Pinpoint the cell where the given text exists, returning its (x, y) midpoint coordinate. 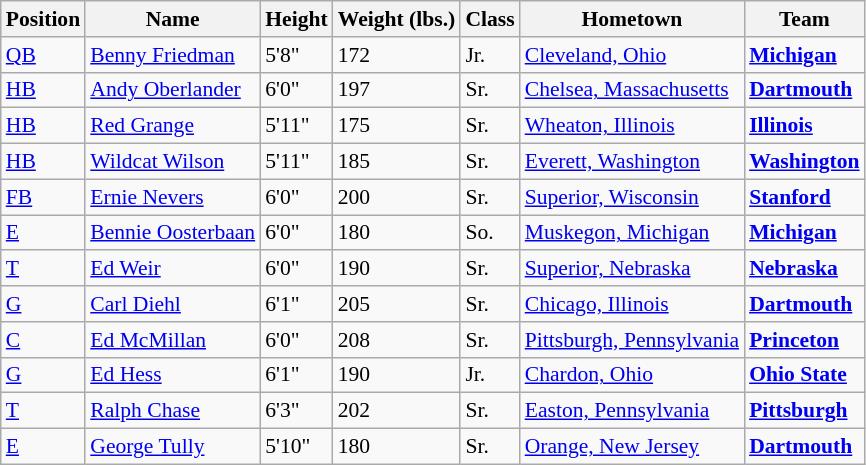
Wildcat Wilson (172, 162)
Weight (lbs.) (397, 19)
Pittsburgh, Pennsylvania (632, 340)
Cleveland, Ohio (632, 55)
Red Grange (172, 126)
Team (804, 19)
Ernie Nevers (172, 197)
Bennie Oosterbaan (172, 233)
Orange, New Jersey (632, 447)
Class (490, 19)
Ralph Chase (172, 411)
5'10" (296, 447)
Muskegon, Michigan (632, 233)
Everett, Washington (632, 162)
Andy Oberlander (172, 90)
George Tully (172, 447)
Superior, Nebraska (632, 269)
5'8" (296, 55)
Stanford (804, 197)
Hometown (632, 19)
Ed McMillan (172, 340)
C (43, 340)
QB (43, 55)
Illinois (804, 126)
Chardon, Ohio (632, 375)
172 (397, 55)
FB (43, 197)
Washington (804, 162)
So. (490, 233)
Position (43, 19)
208 (397, 340)
Wheaton, Illinois (632, 126)
Superior, Wisconsin (632, 197)
Princeton (804, 340)
Easton, Pennsylvania (632, 411)
Chelsea, Massachusetts (632, 90)
Carl Diehl (172, 304)
Ed Hess (172, 375)
Name (172, 19)
Benny Friedman (172, 55)
202 (397, 411)
200 (397, 197)
185 (397, 162)
175 (397, 126)
Ohio State (804, 375)
Nebraska (804, 269)
6'3" (296, 411)
205 (397, 304)
Pittsburgh (804, 411)
197 (397, 90)
Ed Weir (172, 269)
Height (296, 19)
Chicago, Illinois (632, 304)
